Scan for the cell matching the given text and deliver its [X, Y] coordinate at center. 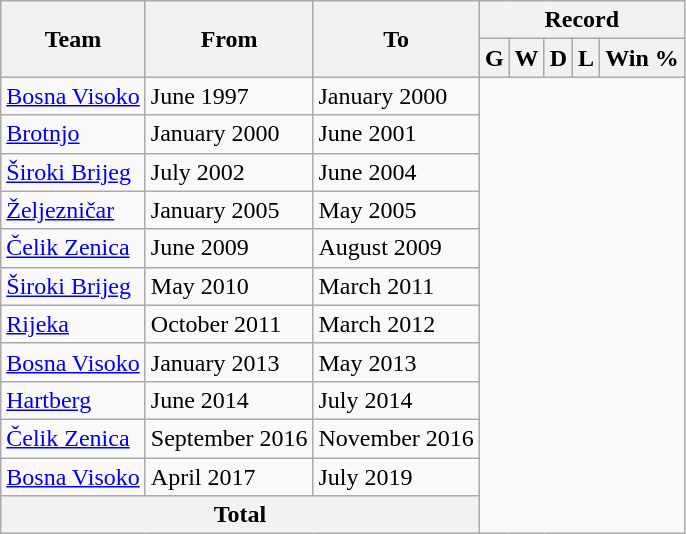
January 2005 [229, 210]
May 2005 [396, 210]
March 2012 [396, 324]
D [558, 58]
Brotnjo [74, 134]
Team [74, 39]
May 2010 [229, 286]
March 2011 [396, 286]
July 2014 [396, 400]
October 2011 [229, 324]
June 2001 [396, 134]
Hartberg [74, 400]
Željezničar [74, 210]
May 2013 [396, 362]
Record [582, 20]
Total [240, 515]
Rijeka [74, 324]
W [526, 58]
August 2009 [396, 248]
April 2017 [229, 477]
July 2019 [396, 477]
From [229, 39]
Win % [642, 58]
July 2002 [229, 172]
September 2016 [229, 438]
June 1997 [229, 96]
L [586, 58]
November 2016 [396, 438]
To [396, 39]
June 2004 [396, 172]
G [494, 58]
January 2013 [229, 362]
June 2014 [229, 400]
June 2009 [229, 248]
